Output the (X, Y) coordinate of the center of the cell containing the given text.  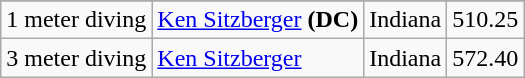
Ken Sitzberger (258, 58)
Ken Sitzberger (DC) (258, 20)
572.40 (486, 58)
1 meter diving (76, 20)
3 meter diving (76, 58)
510.25 (486, 20)
